Extract the (X, Y) coordinate from the center of the cell holding the provided text.  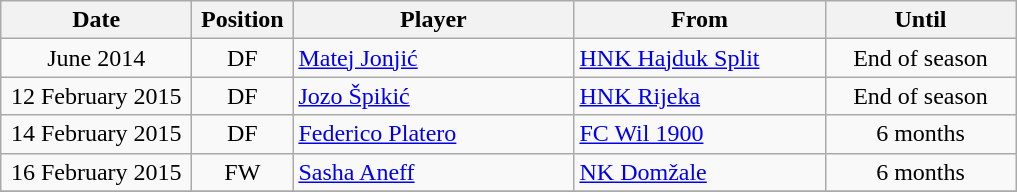
FW (242, 172)
Federico Platero (434, 134)
June 2014 (96, 58)
Player (434, 20)
HNK Hajduk Split (700, 58)
Until (920, 20)
Matej Jonjić (434, 58)
Jozo Špikić (434, 96)
FC Wil 1900 (700, 134)
HNK Rijeka (700, 96)
Position (242, 20)
From (700, 20)
14 February 2015 (96, 134)
16 February 2015 (96, 172)
12 February 2015 (96, 96)
Date (96, 20)
NK Domžale (700, 172)
Sasha Aneff (434, 172)
